Capture the cell that displays the provided text and extract its [x, y] central coordinate. 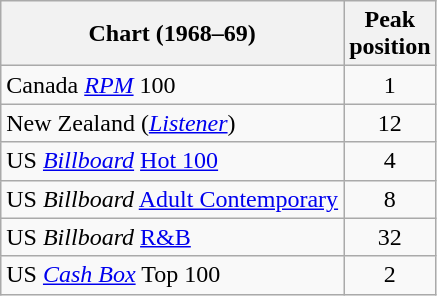
Canada RPM 100 [172, 85]
US Cash Box Top 100 [172, 275]
Peakposition [390, 34]
1 [390, 85]
8 [390, 199]
US Billboard R&B [172, 237]
US Billboard Adult Contemporary [172, 199]
Chart (1968–69) [172, 34]
US Billboard Hot 100 [172, 161]
32 [390, 237]
12 [390, 123]
2 [390, 275]
4 [390, 161]
New Zealand (Listener) [172, 123]
